Find where the given text appears and provide that cell's center as [x, y] coordinate. 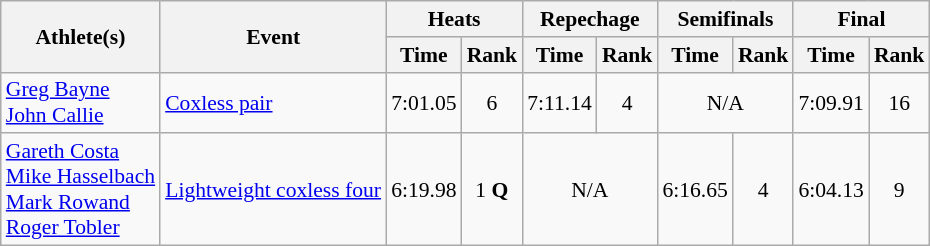
6 [492, 102]
Semifinals [725, 19]
Repechage [590, 19]
Lightweight coxless four [273, 190]
9 [900, 190]
Athlete(s) [80, 36]
6:16.65 [694, 190]
Greg BayneJohn Callie [80, 102]
Heats [454, 19]
7:01.05 [424, 102]
6:04.13 [830, 190]
7:11.14 [560, 102]
6:19.98 [424, 190]
Coxless pair [273, 102]
Gareth CostaMike HasselbachMark RowandRoger Tobler [80, 190]
Event [273, 36]
Final [861, 19]
1 Q [492, 190]
7:09.91 [830, 102]
16 [900, 102]
